Capture the cell that displays the provided text and extract its [X, Y] central coordinate. 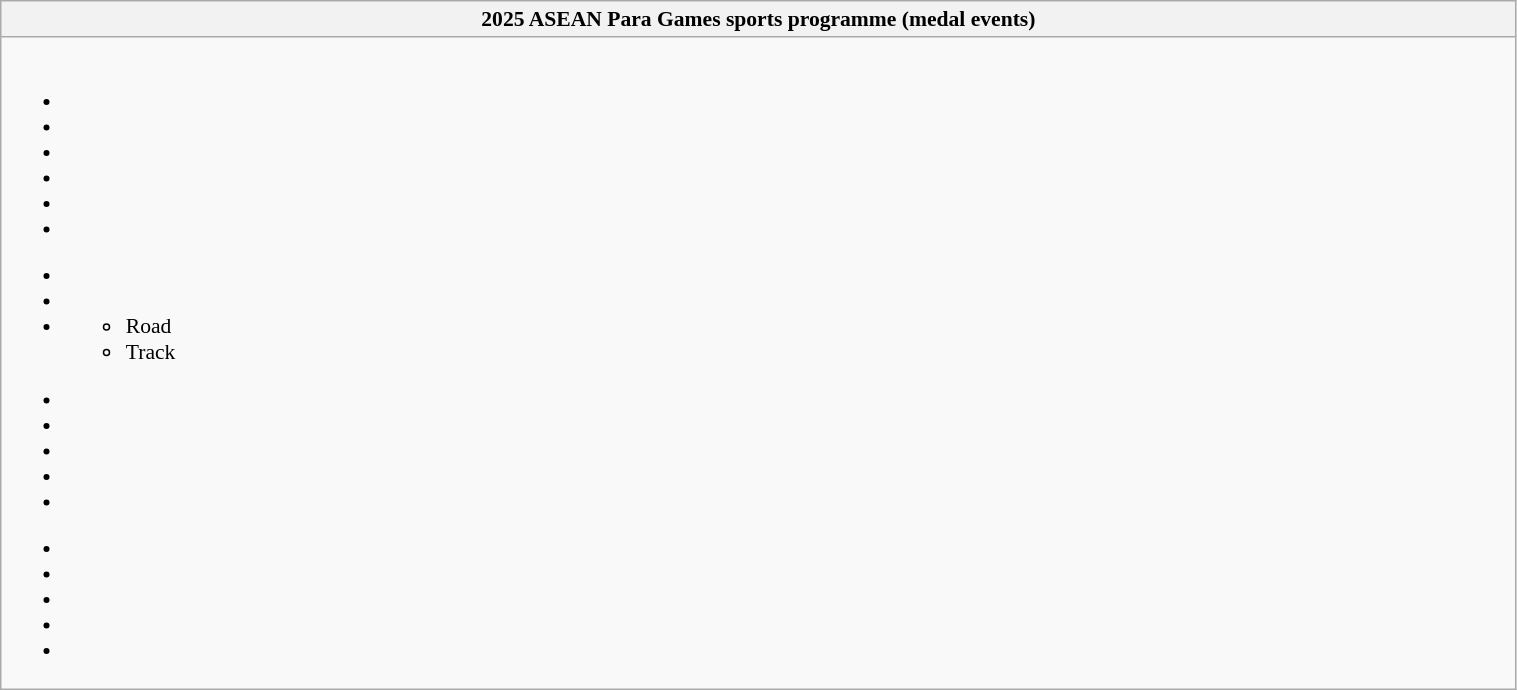
2025 ASEAN Para Games sports programme (medal events) [758, 19]
